Locate the cell with the specified text and output its (x, y) center coordinate. 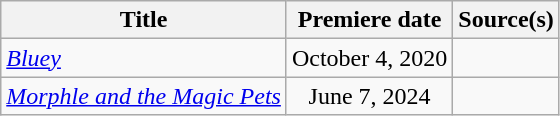
June 7, 2024 (369, 96)
October 4, 2020 (369, 58)
Morphle and the Magic Pets (144, 96)
Premiere date (369, 20)
Source(s) (506, 20)
Title (144, 20)
Bluey (144, 58)
